Output the [X, Y] coordinate of the center of the cell containing the given text.  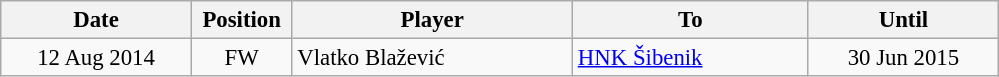
FW [242, 58]
Date [96, 20]
Player [432, 20]
HNK Šibenik [691, 58]
To [691, 20]
30 Jun 2015 [904, 58]
Until [904, 20]
Position [242, 20]
12 Aug 2014 [96, 58]
Vlatko Blažević [432, 58]
